For the text-containing cell, return its midpoint in (X, Y) coordinate format. 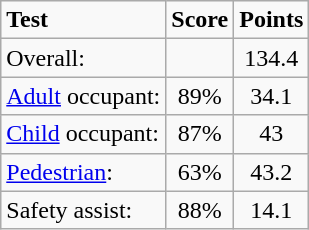
34.1 (272, 96)
Overall: (84, 58)
Score (200, 20)
63% (200, 172)
87% (200, 134)
Points (272, 20)
Pedestrian: (84, 172)
134.4 (272, 58)
Child occupant: (84, 134)
Test (84, 20)
14.1 (272, 210)
Safety assist: (84, 210)
89% (200, 96)
Adult occupant: (84, 96)
88% (200, 210)
43 (272, 134)
43.2 (272, 172)
